Output the (X, Y) coordinate of the center of the cell containing the given text.  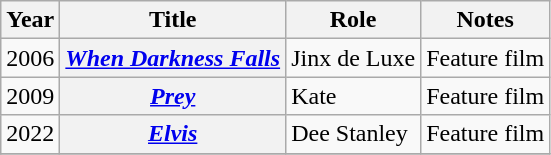
Elvis (173, 134)
When Darkness Falls (173, 58)
2009 (30, 96)
Prey (173, 96)
Dee Stanley (354, 134)
Year (30, 20)
2022 (30, 134)
Title (173, 20)
Role (354, 20)
Notes (486, 20)
Kate (354, 96)
Jinx de Luxe (354, 58)
2006 (30, 58)
